Return (X, Y) of the center of cell containing provided text 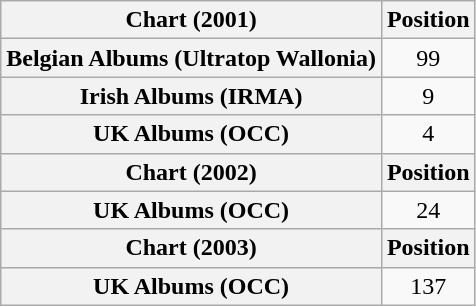
24 (428, 210)
9 (428, 96)
Chart (2001) (192, 20)
Belgian Albums (Ultratop Wallonia) (192, 58)
4 (428, 134)
Irish Albums (IRMA) (192, 96)
137 (428, 286)
99 (428, 58)
Chart (2003) (192, 248)
Chart (2002) (192, 172)
